Scan for the cell matching the given text and deliver its [x, y] coordinate at center. 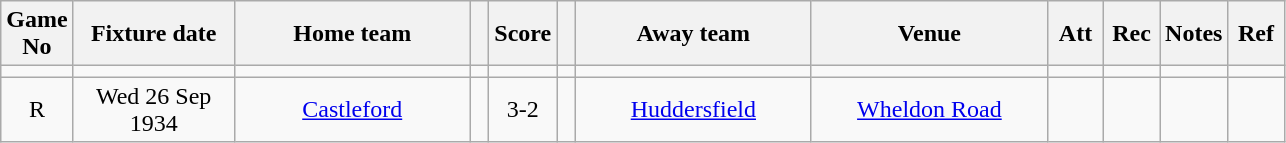
Castleford [352, 110]
Game No [37, 34]
Wheldon Road [929, 110]
Score [523, 34]
Venue [929, 34]
Att [1075, 34]
Wed 26 Sep 1934 [154, 110]
Away team [693, 34]
Home team [352, 34]
Fixture date [154, 34]
Huddersfield [693, 110]
3-2 [523, 110]
Ref [1256, 34]
Rec [1132, 34]
R [37, 110]
Notes [1194, 34]
